Capture the cell that displays the provided text and extract its (X, Y) central coordinate. 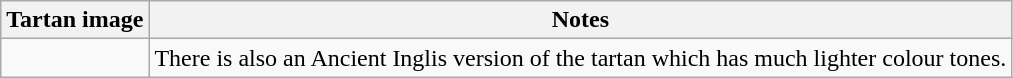
Notes (580, 20)
There is also an Ancient Inglis version of the tartan which has much lighter colour tones. (580, 58)
Tartan image (75, 20)
